From the cell containing the given text, extract its center point as [X, Y] coordinate. 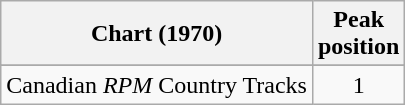
1 [358, 85]
Peakposition [358, 34]
Chart (1970) [157, 34]
Canadian RPM Country Tracks [157, 85]
